Locate the cell with the specified text and output its [x, y] center coordinate. 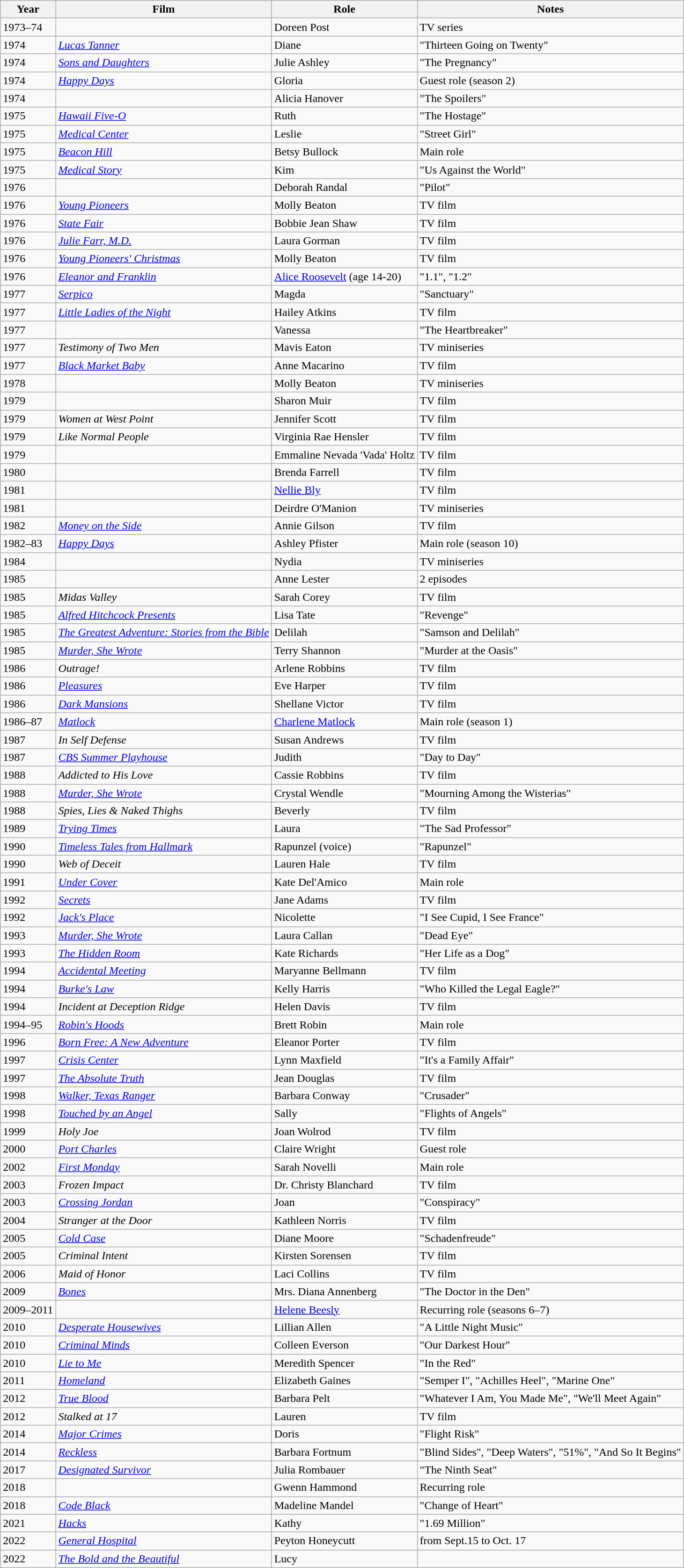
Spies, Lies & Naked Thighs [164, 811]
The Greatest Adventure: Stories from the Bible [164, 633]
Kelly Harris [345, 989]
"Day to Day" [551, 757]
"The Heartbreaker" [551, 330]
Under Cover [164, 882]
Midas Valley [164, 597]
Women at West Point [164, 419]
"The Spoilers" [551, 98]
"Mourning Among the Wisterias" [551, 793]
Code Black [164, 1505]
Timeless Tales from Hallmark [164, 846]
Alicia Hanover [345, 98]
Arlene Robbins [345, 668]
Lucas Tanner [164, 45]
Kirsten Sorensen [345, 1256]
"1.69 Million" [551, 1523]
Criminal Minds [164, 1345]
Cassie Robbins [345, 775]
Lie to Me [164, 1363]
Jennifer Scott [345, 419]
CBS Summer Playhouse [164, 757]
Sharon Muir [345, 401]
Black Market Baby [164, 365]
Web of Deceit [164, 864]
Anne Lester [345, 579]
Secrets [164, 900]
2 episodes [551, 579]
Lynn Maxfield [345, 1060]
Cold Case [164, 1238]
Serpico [164, 294]
Charlene Matlock [345, 722]
Peyton Honeycutt [345, 1541]
Nydia [345, 562]
"Flights of Angels" [551, 1114]
Emmaline Nevada 'Vada' Holtz [345, 454]
"The Ninth Seat" [551, 1470]
"Us Against the World" [551, 169]
"Dead Eye" [551, 935]
Like Normal People [164, 437]
Laura Callan [345, 935]
Betsy Bullock [345, 152]
Anne Macarino [345, 365]
Annie Gilson [345, 526]
Recurring role [551, 1488]
Pleasures [164, 686]
Hailey Atkins [345, 312]
Crisis Center [164, 1060]
Joan Wolrod [345, 1131]
"The Pregnancy" [551, 63]
Jack's Place [164, 918]
Deirdre O'Manion [345, 508]
Frozen Impact [164, 1185]
In Self Defense [164, 739]
2017 [28, 1470]
2009 [28, 1291]
"Flight Risk" [551, 1434]
Guest role [551, 1149]
"Semper I", "Achilles Heel", "Marine One" [551, 1381]
Nellie Bly [345, 490]
Lisa Tate [345, 615]
True Blood [164, 1399]
Leslie [345, 134]
Medical Center [164, 134]
Main role (season 10) [551, 544]
Main role (season 1) [551, 722]
Year [28, 9]
2002 [28, 1167]
"Rapunzel" [551, 846]
"Thirteen Going on Twenty" [551, 45]
1991 [28, 882]
Matlock [164, 722]
"Blind Sides", "Deep Waters", "51%", "And So It Begins" [551, 1452]
2000 [28, 1149]
Hacks [164, 1523]
Crystal Wendle [345, 793]
1982–83 [28, 544]
Helen Davis [345, 1006]
Major Crimes [164, 1434]
"I See Cupid, I See France" [551, 918]
Brenda Farrell [345, 472]
Alfred Hitchcock Presents [164, 615]
Doreen Post [345, 27]
Reckless [164, 1452]
Kathy [345, 1523]
2004 [28, 1220]
Outrage! [164, 668]
Port Charles [164, 1149]
Madeline Mandel [345, 1505]
Lillian Allen [345, 1327]
"Our Darkest Hour" [551, 1345]
Barbara Pelt [345, 1399]
Money on the Side [164, 526]
Julie Farr, M.D. [164, 241]
Magda [345, 294]
Mrs. Diana Annenberg [345, 1291]
"In the Red" [551, 1363]
Burke's Law [164, 989]
1980 [28, 472]
Delilah [345, 633]
First Monday [164, 1167]
1994–95 [28, 1024]
Little Ladies of the Night [164, 312]
Brett Robin [345, 1024]
Trying Times [164, 829]
Stalked at 17 [164, 1416]
"Sanctuary" [551, 294]
Holy Joe [164, 1131]
Bobbie Jean Shaw [345, 223]
1989 [28, 829]
"Change of Heart" [551, 1505]
Mavis Eaton [345, 348]
"Who Killed the Legal Eagle?" [551, 989]
2006 [28, 1274]
Diane [345, 45]
Recurring role (seasons 6–7) [551, 1309]
Eve Harper [345, 686]
TV series [551, 27]
"Street Girl" [551, 134]
Beverly [345, 811]
"The Doctor in the Den" [551, 1291]
Eleanor and Franklin [164, 277]
The Bold and the Beautiful [164, 1559]
Notes [551, 9]
Homeland [164, 1381]
Shellane Victor [345, 704]
1982 [28, 526]
Gloria [345, 80]
Joan [345, 1203]
Barbara Conway [345, 1096]
Julia Rombauer [345, 1470]
Touched by an Angel [164, 1114]
Elizabeth Gaines [345, 1381]
Rapunzel (voice) [345, 846]
Crossing Jordan [164, 1203]
"Murder at the Oasis" [551, 650]
Colleen Everson [345, 1345]
Deborah Randal [345, 187]
1978 [28, 383]
Hawaii Five-O [164, 116]
Eleanor Porter [345, 1042]
Walker, Texas Ranger [164, 1096]
Beacon Hill [164, 152]
Sarah Novelli [345, 1167]
Maid of Honor [164, 1274]
"Her Life as a Dog" [551, 953]
"Pilot" [551, 187]
"Revenge" [551, 615]
Stranger at the Door [164, 1220]
Helene Beesly [345, 1309]
Vanessa [345, 330]
Testimony of Two Men [164, 348]
Virginia Rae Hensler [345, 437]
Gwenn Hammond [345, 1488]
Film [164, 9]
2009–2011 [28, 1309]
Meredith Spencer [345, 1363]
"It's a Family Affair" [551, 1060]
Criminal Intent [164, 1256]
Terry Shannon [345, 650]
Lauren [345, 1416]
Susan Andrews [345, 739]
Doris [345, 1434]
Diane Moore [345, 1238]
Claire Wright [345, 1149]
"Samson and Delilah" [551, 633]
"Whatever I Am, You Made Me", "We'll Meet Again" [551, 1399]
Kathleen Norris [345, 1220]
from Sept.15 to Oct. 17 [551, 1541]
Kate Del'Amico [345, 882]
Young Pioneers' Christmas [164, 259]
2021 [28, 1523]
"The Hostage" [551, 116]
Born Free: A New Adventure [164, 1042]
Sarah Corey [345, 597]
Medical Story [164, 169]
Sally [345, 1114]
Alice Roosevelt (age 14-20) [345, 277]
"1.1", "1.2" [551, 277]
Maryanne Bellmann [345, 971]
Incident at Deception Ridge [164, 1006]
"Schadenfreude" [551, 1238]
Bones [164, 1291]
Kate Richards [345, 953]
Sons and Daughters [164, 63]
Designated Survivor [164, 1470]
1996 [28, 1042]
Julie Ashley [345, 63]
Dr. Christy Blanchard [345, 1185]
Kim [345, 169]
Role [345, 9]
Robin's Hoods [164, 1024]
"Conspiracy" [551, 1203]
"Crusader" [551, 1096]
General Hospital [164, 1541]
1986–87 [28, 722]
Dark Mansions [164, 704]
1999 [28, 1131]
Laura Gorman [345, 241]
Accidental Meeting [164, 971]
The Hidden Room [164, 953]
"A Little Night Music" [551, 1327]
Desperate Housewives [164, 1327]
Lauren Hale [345, 864]
Young Pioneers [164, 205]
Addicted to His Love [164, 775]
1973–74 [28, 27]
Judith [345, 757]
Ruth [345, 116]
2011 [28, 1381]
Jean Douglas [345, 1078]
"The Sad Professor" [551, 829]
Lucy [345, 1559]
Barbara Fortnum [345, 1452]
Guest role (season 2) [551, 80]
Ashley Pfister [345, 544]
The Absolute Truth [164, 1078]
State Fair [164, 223]
Laura [345, 829]
Nicolette [345, 918]
Jane Adams [345, 900]
Laci Collins [345, 1274]
1984 [28, 562]
